Determine the (x, y) coordinate at the center of the cell enclosing the given text.  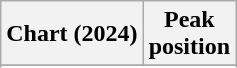
Chart (2024) (72, 34)
Peakposition (189, 34)
